Capture the cell that displays the provided text and extract its [x, y] central coordinate. 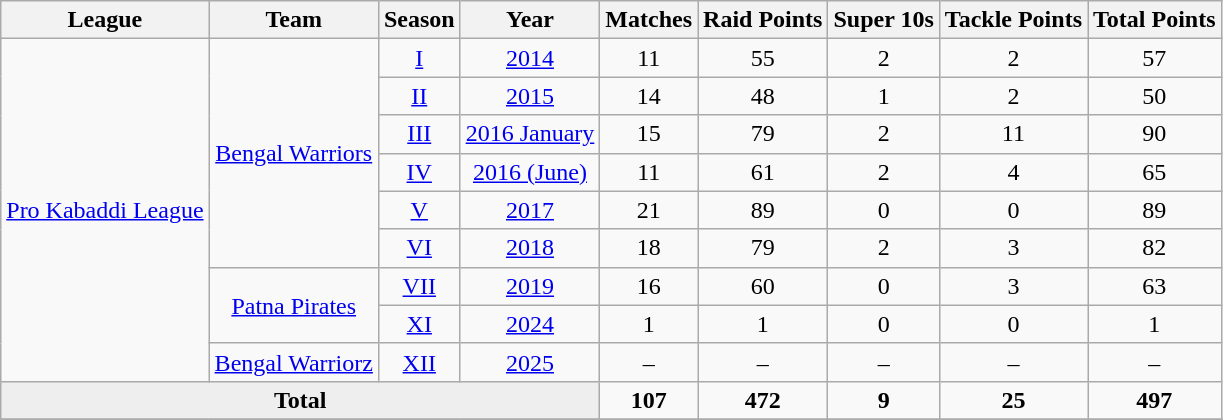
2015 [530, 96]
16 [649, 286]
2016 January [530, 134]
Matches [649, 20]
4 [1013, 172]
Total [300, 400]
VI [419, 248]
League [105, 20]
Super 10s [884, 20]
18 [649, 248]
2014 [530, 58]
VII [419, 286]
65 [1155, 172]
Total Points [1155, 20]
Patna Pirates [294, 305]
Pro Kabaddi League [105, 210]
25 [1013, 400]
82 [1155, 248]
15 [649, 134]
II [419, 96]
Year [530, 20]
Team [294, 20]
48 [763, 96]
2017 [530, 210]
9 [884, 400]
Season [419, 20]
V [419, 210]
61 [763, 172]
IV [419, 172]
2024 [530, 324]
Raid Points [763, 20]
21 [649, 210]
472 [763, 400]
III [419, 134]
I [419, 58]
XI [419, 324]
2019 [530, 286]
50 [1155, 96]
60 [763, 286]
Bengal Warriorz [294, 362]
Bengal Warriors [294, 153]
2025 [530, 362]
57 [1155, 58]
497 [1155, 400]
XII [419, 362]
Tackle Points [1013, 20]
63 [1155, 286]
2018 [530, 248]
55 [763, 58]
2016 (June) [530, 172]
14 [649, 96]
90 [1155, 134]
107 [649, 400]
